Scan for the cell matching the given text and deliver its (x, y) coordinate at center. 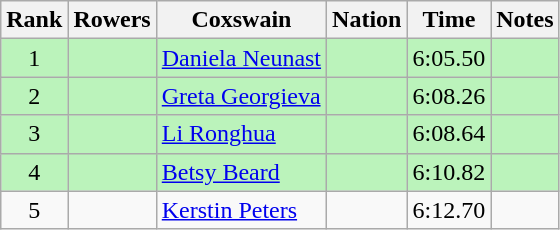
6:08.26 (449, 96)
6:05.50 (449, 58)
Betsy Beard (241, 172)
6:12.70 (449, 210)
Rank (34, 20)
Notes (525, 20)
Coxswain (241, 20)
4 (34, 172)
3 (34, 134)
Li Ronghua (241, 134)
5 (34, 210)
Time (449, 20)
2 (34, 96)
Greta Georgieva (241, 96)
Daniela Neunast (241, 58)
Kerstin Peters (241, 210)
6:10.82 (449, 172)
Rowers (112, 20)
1 (34, 58)
Nation (367, 20)
6:08.64 (449, 134)
